Locate the cell with the specified text and output its [X, Y] center coordinate. 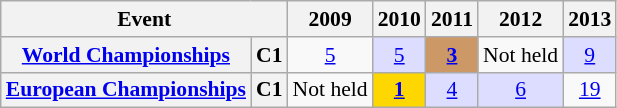
19 [590, 90]
6 [520, 90]
9 [590, 55]
1 [400, 90]
European Championships [126, 90]
2012 [520, 19]
2009 [330, 19]
Event [144, 19]
2010 [400, 19]
4 [452, 90]
World Championships [126, 55]
2011 [452, 19]
2013 [590, 19]
3 [452, 55]
